Detect which cell encompasses the target text, then output its (X, Y) center coordinate. 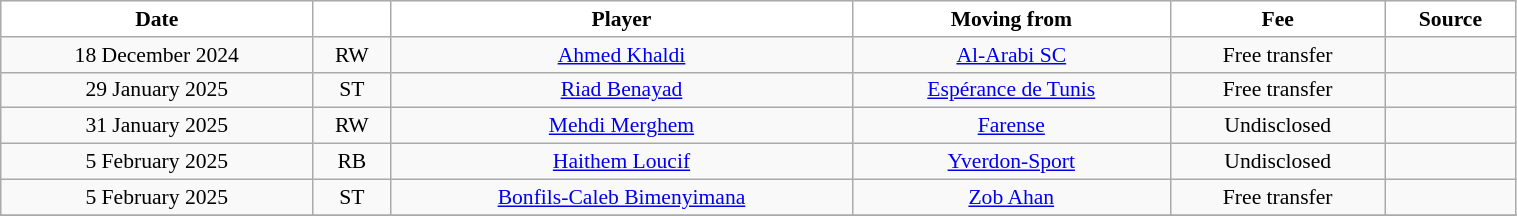
Moving from (1011, 19)
Bonfils-Caleb Bimenyimana (622, 197)
RB (352, 162)
31 January 2025 (157, 126)
29 January 2025 (157, 90)
Ahmed Khaldi (622, 55)
Yverdon-Sport (1011, 162)
Espérance de Tunis (1011, 90)
Haithem Loucif (622, 162)
18 December 2024 (157, 55)
Date (157, 19)
Al-Arabi SC (1011, 55)
Riad Benayad (622, 90)
Farense (1011, 126)
Fee (1278, 19)
Zob Ahan (1011, 197)
Player (622, 19)
Mehdi Merghem (622, 126)
Source (1450, 19)
